Scan for the cell matching the given text and deliver its (X, Y) coordinate at center. 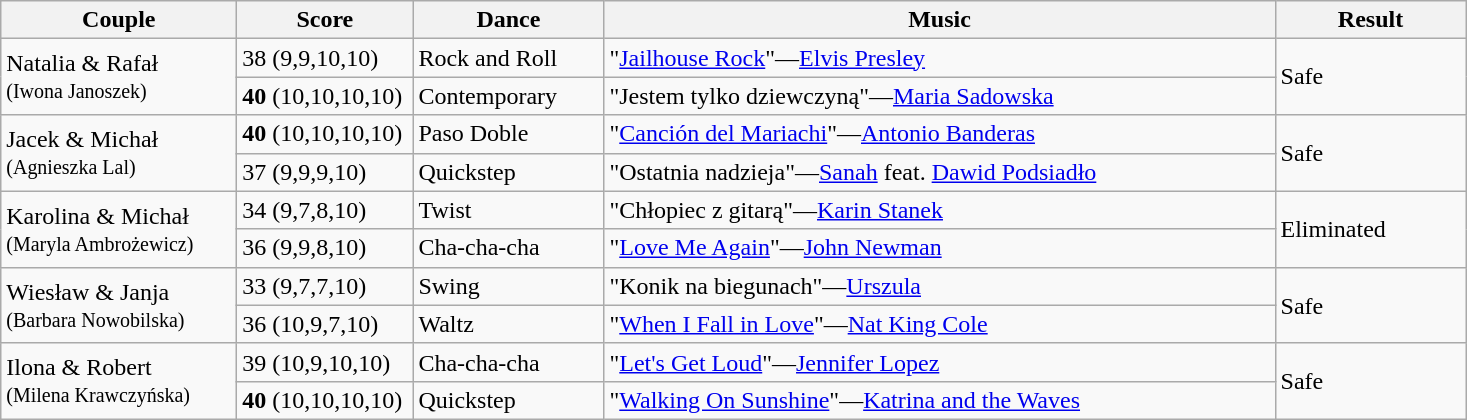
Jacek & Michał(Agnieszka Lal) (119, 153)
"Chłopiec z gitarą"—Karin Stanek (940, 210)
34 (9,7,8,10) (325, 210)
Wiesław & Janja(Barbara Nowobilska) (119, 305)
"When I Fall in Love"—Nat King Cole (940, 324)
Dance (508, 20)
Ilona & Robert(Milena Krawczyńska) (119, 381)
"Walking On Sunshine"—Katrina and the Waves (940, 400)
Score (325, 20)
Result (1370, 20)
Waltz (508, 324)
33 (9,7,7,10) (325, 286)
"Konik na biegunach"—Urszula (940, 286)
"Love Me Again"—John Newman (940, 248)
39 (10,9,10,10) (325, 362)
Contemporary (508, 96)
38 (9,9,10,10) (325, 58)
36 (9,9,8,10) (325, 248)
Swing (508, 286)
Rock and Roll (508, 58)
Eliminated (1370, 229)
"Let's Get Loud"—Jennifer Lopez (940, 362)
Couple (119, 20)
Paso Doble (508, 134)
"Canción del Mariachi"—Antonio Banderas (940, 134)
37 (9,9,9,10) (325, 172)
Music (940, 20)
Karolina & Michał(Maryla Ambrożewicz) (119, 229)
"Jailhouse Rock"—Elvis Presley (940, 58)
Twist (508, 210)
"Ostatnia nadzieja"—Sanah feat. Dawid Podsiadło (940, 172)
"Jestem tylko dziewczyną"—Maria Sadowska (940, 96)
36 (10,9,7,10) (325, 324)
Natalia & Rafał(Iwona Janoszek) (119, 77)
